Capture the cell that displays the provided text and extract its [x, y] central coordinate. 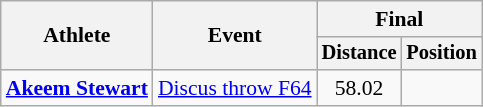
Distance [360, 54]
Final [400, 19]
Discus throw F64 [235, 88]
58.02 [360, 88]
Event [235, 36]
Akeem Stewart [77, 88]
Athlete [77, 36]
Position [441, 54]
